Capture the cell that displays the provided text and extract its [X, Y] central coordinate. 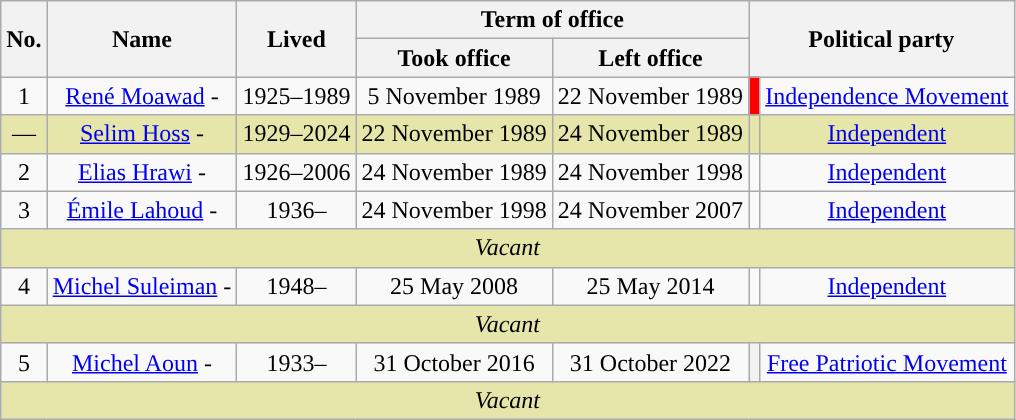
Émile Lahoud - [142, 210]
Term of office [552, 20]
3 [24, 210]
Lived [296, 39]
Free Patriotic Movement [887, 362]
1926–2006 [296, 172]
Name [142, 39]
5 [24, 362]
1929–2024 [296, 134]
1936– [296, 210]
No. [24, 39]
Selim Hoss - [142, 134]
— [24, 134]
Michel Suleiman - [142, 286]
5 November 1989 [454, 96]
25 May 2014 [650, 286]
4 [24, 286]
Michel Aoun - [142, 362]
25 May 2008 [454, 286]
1948– [296, 286]
Left office [650, 58]
René Moawad - [142, 96]
1 [24, 96]
31 October 2022 [650, 362]
Elias Hrawi - [142, 172]
Took office [454, 58]
1925–1989 [296, 96]
24 November 2007 [650, 210]
2 [24, 172]
1933– [296, 362]
Political party [882, 39]
Independence Movement [887, 96]
31 October 2016 [454, 362]
